Return [x, y] of the center of cell containing provided text 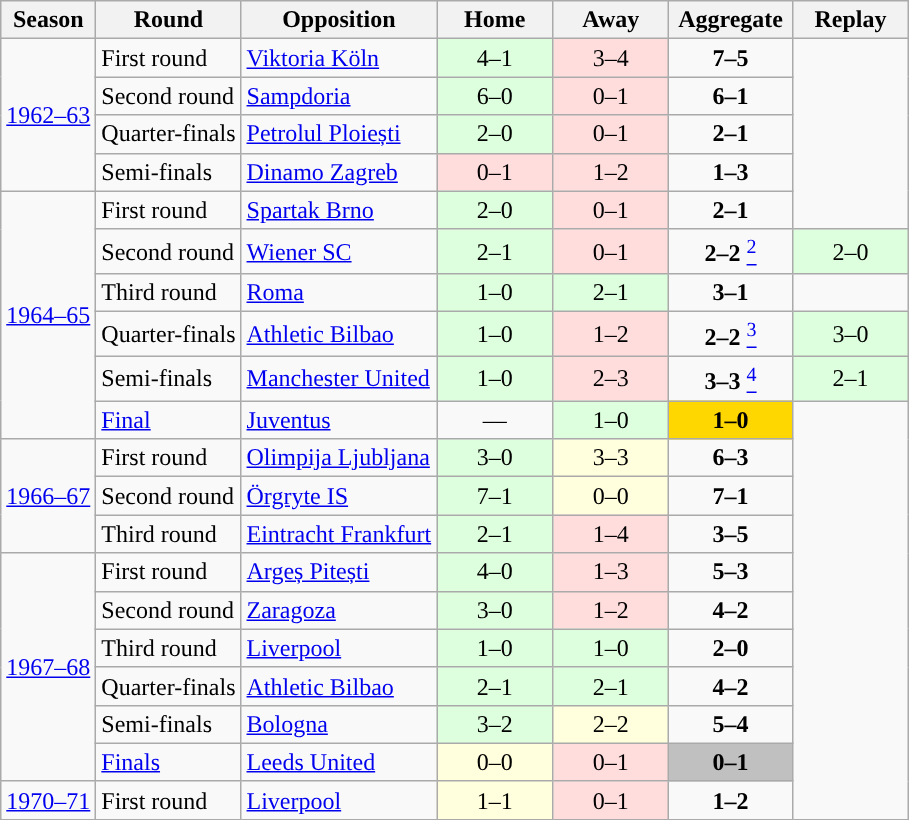
4–1 [495, 58]
Leeds United [339, 762]
1962–63 [48, 115]
Aggregate [731, 20]
Home [495, 20]
Olimpija Ljubljana [339, 458]
Round [168, 20]
Opposition [339, 20]
3–1 [731, 293]
Finals [168, 762]
1964–65 [48, 315]
3–3 4 [731, 378]
Juventus [339, 420]
6–3 [731, 458]
Spartak Brno [339, 210]
Bologna [339, 724]
4–0 [495, 572]
Away [611, 20]
2–2 2 [731, 252]
Roma [339, 293]
3–4 [611, 58]
Wiener SC [339, 252]
2–2 [611, 724]
Season [48, 20]
2–2 3 [731, 334]
5–3 [731, 572]
2–3 [611, 378]
3–2 [495, 724]
1–4 [611, 534]
–– [495, 420]
Replay [850, 20]
Viktoria Köln [339, 58]
7–5 [731, 58]
Örgryte IS [339, 496]
Petrolul Ploiești [339, 134]
1–1 [495, 800]
1967–68 [48, 667]
Eintracht Frankfurt [339, 534]
1966–67 [48, 496]
Final [168, 420]
6–0 [495, 96]
5–4 [731, 724]
6–1 [731, 96]
Zaragoza [339, 610]
Manchester United [339, 378]
Argeș Pitești [339, 572]
1970–71 [48, 800]
Dinamo Zagreb [339, 172]
3–5 [731, 534]
Sampdoria [339, 96]
3–3 [611, 458]
